Provide the [X, Y] coordinate of the cell's center where the given text is located.  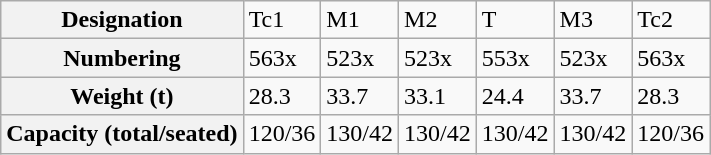
T [515, 20]
Numbering [122, 58]
Capacity (total/seated) [122, 134]
33.1 [438, 96]
553x [515, 58]
M2 [438, 20]
M1 [360, 20]
Weight (t) [122, 96]
M3 [593, 20]
Tc1 [282, 20]
24.4 [515, 96]
Tc2 [671, 20]
Designation [122, 20]
